Capture the cell that displays the provided text and extract its [x, y] central coordinate. 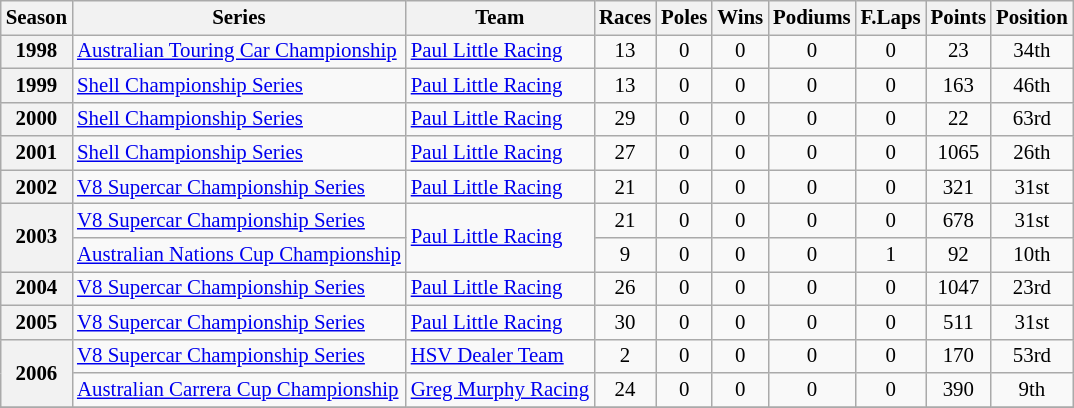
23 [958, 51]
2000 [36, 119]
Podiums [812, 18]
10th [1032, 255]
23rd [1032, 288]
Australian Nations Cup Championship [239, 255]
2004 [36, 288]
390 [958, 390]
Greg Murphy Racing [500, 390]
63rd [1032, 119]
Position [1032, 18]
1998 [36, 51]
Wins [740, 18]
HSV Dealer Team [500, 356]
1047 [958, 288]
46th [1032, 85]
1 [891, 255]
163 [958, 85]
26th [1032, 153]
1999 [36, 85]
92 [958, 255]
Series [239, 18]
22 [958, 119]
29 [625, 119]
34th [1032, 51]
F.Laps [891, 18]
Australian Touring Car Championship [239, 51]
2006 [36, 373]
170 [958, 356]
27 [625, 153]
30 [625, 322]
Poles [684, 18]
678 [958, 221]
511 [958, 322]
2005 [36, 322]
24 [625, 390]
2003 [36, 238]
Points [958, 18]
2001 [36, 153]
26 [625, 288]
2002 [36, 187]
321 [958, 187]
Australian Carrera Cup Championship [239, 390]
Team [500, 18]
Season [36, 18]
9th [1032, 390]
2 [625, 356]
9 [625, 255]
53rd [1032, 356]
1065 [958, 153]
Races [625, 18]
